Scan for the cell matching the given text and deliver its (x, y) coordinate at center. 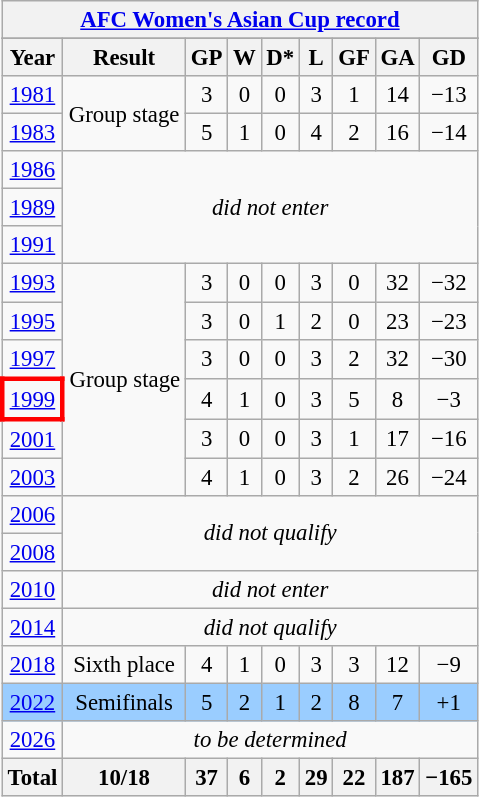
−13 (449, 95)
−14 (449, 133)
−9 (449, 665)
GF (354, 58)
GD (449, 58)
−30 (449, 358)
1983 (32, 133)
29 (316, 778)
23 (398, 321)
GP (206, 58)
1991 (32, 245)
1999 (32, 398)
L (316, 58)
6 (244, 778)
2006 (32, 515)
2010 (32, 590)
37 (206, 778)
to be determined (270, 740)
1981 (32, 95)
W (244, 58)
D* (280, 58)
1993 (32, 283)
10/18 (124, 778)
26 (398, 477)
−24 (449, 477)
−16 (449, 438)
17 (398, 438)
12 (398, 665)
Sixth place (124, 665)
1989 (32, 208)
2022 (32, 703)
2003 (32, 477)
187 (398, 778)
GA (398, 58)
Result (124, 58)
2026 (32, 740)
2014 (32, 627)
16 (398, 133)
Total (32, 778)
2001 (32, 438)
1995 (32, 321)
AFC Women's Asian Cup record (240, 20)
2008 (32, 552)
7 (398, 703)
1986 (32, 170)
Semifinals (124, 703)
2018 (32, 665)
22 (354, 778)
−3 (449, 398)
14 (398, 95)
−23 (449, 321)
1997 (32, 358)
−32 (449, 283)
+1 (449, 703)
−165 (449, 778)
Year (32, 58)
